For the text-containing cell, return its midpoint in (X, Y) coordinate format. 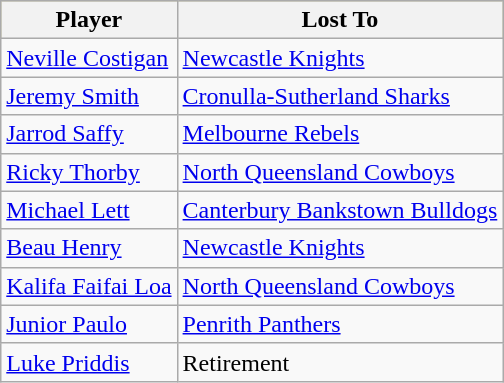
Melbourne Rebels (340, 134)
Junior Paulo (89, 324)
Ricky Thorby (89, 172)
Lost To (340, 20)
Penrith Panthers (340, 324)
Jeremy Smith (89, 96)
Beau Henry (89, 248)
Retirement (340, 362)
Jarrod Saffy (89, 134)
Neville Costigan (89, 58)
Luke Priddis (89, 362)
Kalifa Faifai Loa (89, 286)
Michael Lett (89, 210)
Canterbury Bankstown Bulldogs (340, 210)
Cronulla-Sutherland Sharks (340, 96)
Player (89, 20)
